Extract the [X, Y] coordinate from the center of the cell holding the provided text.  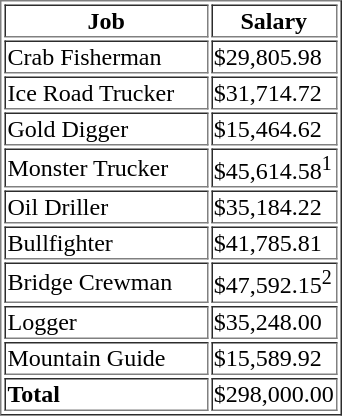
$31,714.72 [274, 92]
Monster Trucker [106, 168]
$29,805.98 [274, 56]
$45,614.581 [274, 168]
Crab Fisherman [106, 56]
Bridge Crewman [106, 282]
Logger [106, 322]
$41,785.81 [274, 244]
$15,464.62 [274, 128]
Salary [274, 20]
$15,589.92 [274, 358]
Job [106, 20]
Ice Road Trucker [106, 92]
Bullfighter [106, 244]
Total [106, 394]
$35,248.00 [274, 322]
Gold Digger [106, 128]
$298,000.00 [274, 394]
Oil Driller [106, 208]
$35,184.22 [274, 208]
Mountain Guide [106, 358]
$47,592.152 [274, 282]
